Provide the [X, Y] coordinate of the cell's center where the given text is located.  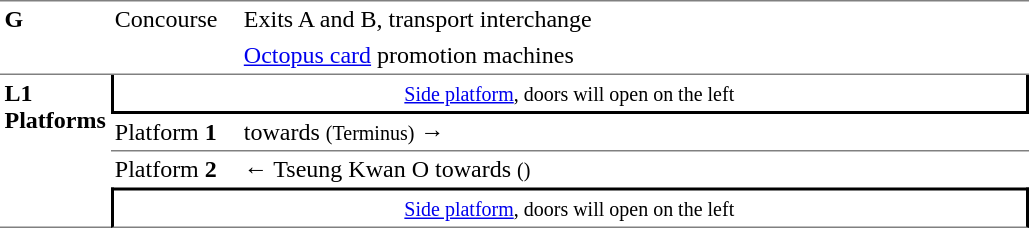
G [55, 38]
Platform 1 [174, 133]
Platform 2 [174, 170]
Exits A and B, transport interchange [634, 19]
towards (Terminus) → [634, 133]
← Tseung Kwan O towards () [634, 170]
L1Platforms [55, 152]
Concourse [174, 38]
Octopus card promotion machines [634, 57]
